Locate the cell with the specified text and output its (X, Y) center coordinate. 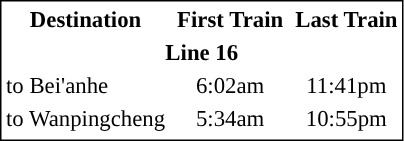
Line 16 (202, 53)
to Wanpingcheng (85, 119)
11:41pm (346, 85)
6:02am (230, 85)
5:34am (230, 119)
Destination (85, 19)
Last Train (346, 19)
to Bei'anhe (85, 85)
First Train (230, 19)
10:55pm (346, 119)
